Scan for the cell matching the given text and deliver its (x, y) coordinate at center. 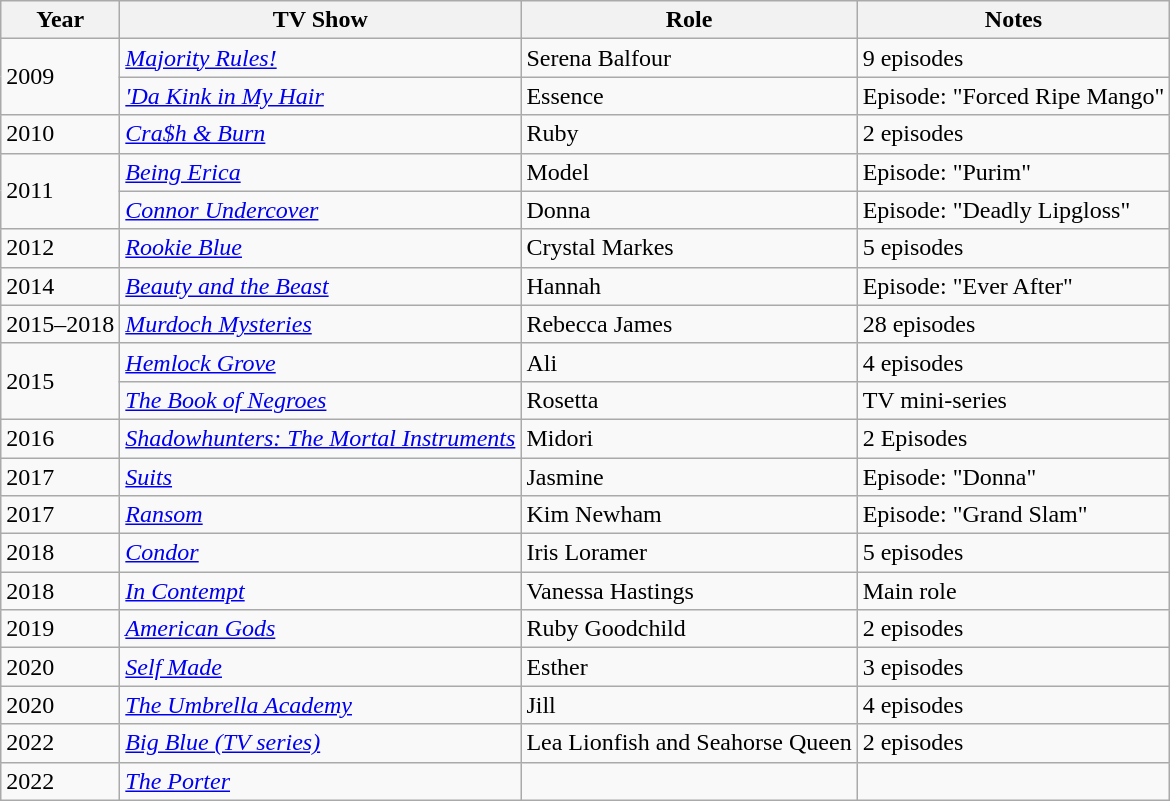
Year (60, 20)
2012 (60, 248)
TV Show (320, 20)
Self Made (320, 667)
Lea Lionfish and Seahorse Queen (689, 743)
Rosetta (689, 400)
Ransom (320, 515)
28 episodes (1014, 324)
Episode: "Forced Ripe Mango" (1014, 96)
Kim Newham (689, 515)
Main role (1014, 591)
Episode: "Deadly Lipgloss" (1014, 210)
3 episodes (1014, 667)
2015–2018 (60, 324)
Rookie Blue (320, 248)
2015 (60, 381)
Iris Loramer (689, 553)
Connor Undercover (320, 210)
Shadowhunters: The Mortal Instruments (320, 438)
'Da Kink in My Hair (320, 96)
Esther (689, 667)
Vanessa Hastings (689, 591)
Jasmine (689, 477)
Cra$h & Burn (320, 134)
Episode: "Grand Slam" (1014, 515)
Donna (689, 210)
Ruby (689, 134)
Notes (1014, 20)
American Gods (320, 629)
Jill (689, 705)
The Porter (320, 781)
Beauty and the Beast (320, 286)
Essence (689, 96)
2010 (60, 134)
Episode: "Purim" (1014, 172)
Majority Rules! (320, 58)
Condor (320, 553)
Midori (689, 438)
Rebecca James (689, 324)
2016 (60, 438)
Ali (689, 362)
Hannah (689, 286)
Serena Balfour (689, 58)
Model (689, 172)
2 Episodes (1014, 438)
Episode: "Donna" (1014, 477)
Ruby Goodchild (689, 629)
Big Blue (TV series) (320, 743)
Hemlock Grove (320, 362)
TV mini-series (1014, 400)
2014 (60, 286)
9 episodes (1014, 58)
2011 (60, 191)
Role (689, 20)
2019 (60, 629)
Being Erica (320, 172)
The Umbrella Academy (320, 705)
Episode: "Ever After" (1014, 286)
The Book of Negroes (320, 400)
Murdoch Mysteries (320, 324)
2009 (60, 77)
Crystal Markes (689, 248)
Suits (320, 477)
In Contempt (320, 591)
